Pinpoint the cell where the given text exists, returning its [X, Y] midpoint coordinate. 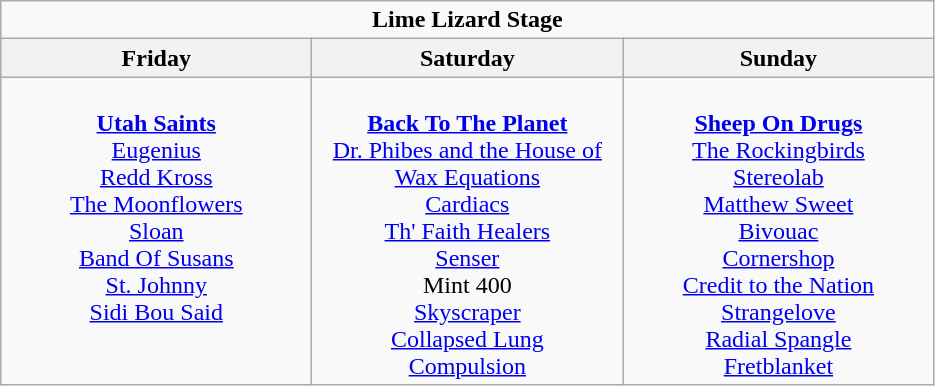
Lime Lizard Stage [468, 20]
Sheep On Drugs The Rockingbirds Stereolab Matthew Sweet Bivouac Cornershop Credit to the Nation Strangelove Radial Spangle Fretblanket [778, 231]
Back To The Planet Dr. Phibes and the House of Wax Equations Cardiacs Th' Faith Healers Senser Mint 400 Skyscraper Collapsed Lung Compulsion [468, 231]
Friday [156, 58]
Sunday [778, 58]
Saturday [468, 58]
Utah Saints Eugenius Redd Kross The Moonflowers Sloan Band Of Susans St. Johnny Sidi Bou Said [156, 231]
